Return [x, y] of the center of cell containing provided text 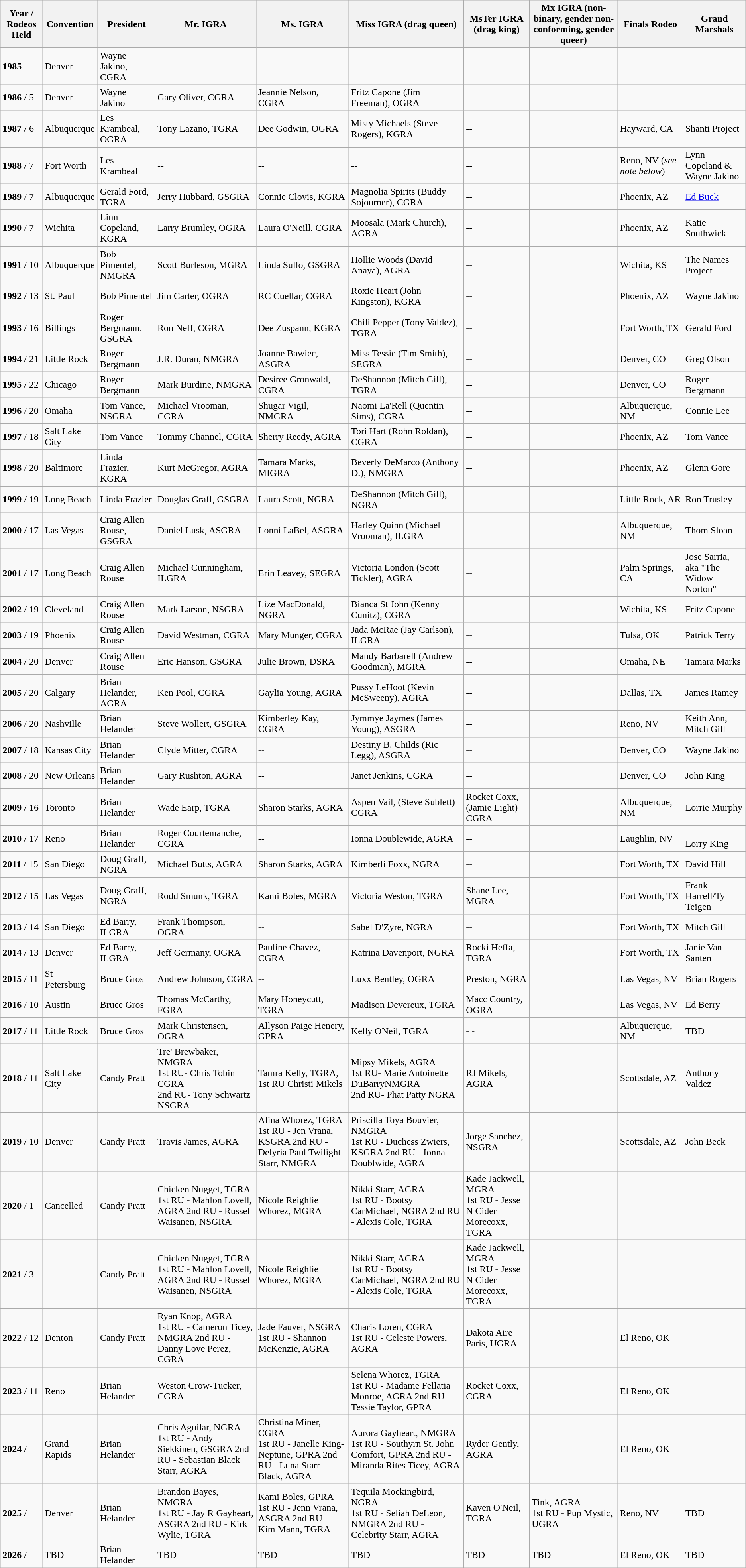
Mark Larson, NSGRA [206, 609]
Shugar Vigil, NMGRA [302, 411]
1985 [22, 66]
Bianca St John (Kenny Cunitz), CGRA [406, 609]
Tink, AGRA1st RU - Pup Mystic, UGRA [574, 1513]
2003 / 19 [22, 635]
Ryan Knop, AGRA1st RU - Cameron Ticey, NMGRA 2nd RU - Danny Love Perez, CGRA [206, 1338]
Ms. IGRA [302, 24]
Wichita [70, 228]
Clyde Mitter, CGRA [206, 750]
Hollie Woods (David Anaya), AGRA [406, 265]
Dee Godwin, OGRA [302, 129]
Tamara Marks, MIGRA [302, 468]
Fritz Capone [714, 609]
Aurora Gayheart, NMGRA1st RU - Southyrn St. John Comfort, GPRA 2nd RU - Miranda Rites Ticey, AGRA [406, 1449]
New Orleans [70, 776]
David Hill [714, 864]
Calgary [70, 693]
Cleveland [70, 609]
Ionna Doublewide, AGRA [406, 838]
Charis Loren, CGRA1st RU - Celeste Powers, AGRA [406, 1338]
Chris Aguilar, NGRA1st RU - Andy Siekkinen, GSGRA 2nd RU - Sebastian Black Starr, AGRA [206, 1449]
2014 / 13 [22, 953]
2023 / 11 [22, 1391]
Austin [70, 1005]
Brandon Bayes, NMGRA1st RU - Jay R Gayheart, ASGRA 2nd RU - Kirk Wylie, TGRA [206, 1513]
Jada McRae (Jay Carlson), ILGRA [406, 635]
Ed Buck [714, 197]
Gaylia Young, AGRA [302, 693]
2021 / 3 [22, 1274]
Gerald Ford, TGRA [126, 197]
Shanti Project [714, 129]
Allyson Paige Henery, GPRA [302, 1031]
Katie Southwick [714, 228]
Travis James, AGRA [206, 1142]
Mipsy Mikels, AGRA1st RU- Marie Antoinette DuBarryNMGRA2nd RU- Phat Patty NGRA [406, 1078]
Omaha, NE [650, 661]
2011 / 15 [22, 864]
Sherry Reedy, AGRA [302, 437]
Joanne Bawiec, ASGRA [302, 359]
Lynn Copeland & Wayne Jakino [714, 165]
2000 / 17 [22, 531]
2016 / 10 [22, 1005]
1986 / 5 [22, 97]
Weston Crow-Tucker, CGRA [206, 1391]
Victoria London (Scott Tickler), AGRA [406, 573]
Les Krambeal, OGRA [126, 129]
Janet Jenkins, CGRA [406, 776]
2025 / [22, 1513]
Mandy Barbarell (Andrew Goodman), MGRA [406, 661]
Gerald Ford [714, 327]
Baltimore [70, 468]
Jymmye Jaymes (James Young), ASGRA [406, 724]
2024 / [22, 1449]
1996 / 20 [22, 411]
Mitch Gill [714, 927]
Jim Carter, OGRA [206, 296]
RC Cuellar, CGRA [302, 296]
Brian Rogers [714, 979]
Jeff Germany, OGRA [206, 953]
Omaha [70, 411]
1997 / 18 [22, 437]
DeShannon (Mitch Gill), TGRA [406, 384]
Christina Miner, CGRA1st RU - Janelle King-Neptune, GPRA 2nd RU - Luna Starr Black, AGRA [302, 1449]
Wayne Jakino, CGRA [126, 66]
Larry Brumley, OGRA [206, 228]
Dakota Aire Paris, UGRA [497, 1338]
2001 / 17 [22, 573]
Michael Butts, AGRA [206, 864]
Brian Helander, AGRA [126, 693]
2005 / 20 [22, 693]
Thomas McCarthy, FGRA [206, 1005]
Roxie Heart (John Kingston), KGRA [406, 296]
Laura Scott, NGRA [302, 499]
2004 / 20 [22, 661]
Jorge Sanchez, NSGRA [497, 1142]
Bob Pimentel, NMGRA [126, 265]
Frank Harrell/Ty Teigen [714, 895]
Kimberley Kay, CGRA [302, 724]
John Beck [714, 1142]
Tori Hart (Rohn Roldan), CGRA [406, 437]
Shane Lee, MGRA [497, 895]
Miss IGRA (drag queen) [406, 24]
Gary Oliver, CGRA [206, 97]
Bob Pimentel [126, 296]
2026 / [22, 1555]
1991 / 10 [22, 265]
Preston, NGRA [497, 979]
Linda Frazier, KGRA [126, 468]
2012 / 15 [22, 895]
1999 / 19 [22, 499]
Connie Lee [714, 411]
Rocket Coxx, CGRA [497, 1391]
Rocki Heffa, TGRA [497, 953]
Roger Bergmann, GSGRA [126, 327]
Misty Michaels (Steve Rogers), KGRA [406, 129]
Pussy LeHoot (Kevin McSweeny), AGRA [406, 693]
Michael Cunningham, ILGRA [206, 573]
Cancelled [70, 1206]
Fritz Capone (Jim Freeman), OGRA [406, 97]
Tommy Channel, CGRA [206, 437]
Nashville [70, 724]
Priscilla Toya Bouvier, NMGRA1st RU - Duchess Zwiers, KSGRA 2nd RU - Ionna Doublwide, AGRA [406, 1142]
- - [497, 1031]
Ryder Gently, AGRA [497, 1449]
Ed Berry [714, 1005]
MsTer IGRA (drag king) [497, 24]
Wade Earp, TGRA [206, 807]
2017 / 11 [22, 1031]
Tamara Marks [714, 661]
Macc Country, OGRA [497, 1005]
2007 / 18 [22, 750]
Scott Burleson, MGRA [206, 265]
2022 / 12 [22, 1338]
2018 / 11 [22, 1078]
Jerry Hubbard, GSGRA [206, 197]
Luxx Bentley, OGRA [406, 979]
Anthony Valdez [714, 1078]
Chili Pepper (Tony Valdez), TGRA [406, 327]
Kami Boles, MGRA [302, 895]
Mr. IGRA [206, 24]
Beverly DeMarco (Anthony D.), NMGRA [406, 468]
Lorry King [714, 838]
Palm Springs, CA [650, 573]
Tamra Kelly, TGRA,1st RU Christi Mikels [302, 1078]
Billings [70, 327]
President [126, 24]
Ken Pool, CGRA [206, 693]
Lize MacDonald, NGRA [302, 609]
Year / Rodeos Held [22, 24]
Sabel D'Zyre, NGRA [406, 927]
Lorrie Murphy [714, 807]
2006 / 20 [22, 724]
2008 / 20 [22, 776]
Laura O'Neill, CGRA [302, 228]
1995 / 22 [22, 384]
Patrick Terry [714, 635]
Tulsa, OK [650, 635]
Douglas Graff, GSGRA [206, 499]
2010 / 17 [22, 838]
Kurt McGregor, AGRA [206, 468]
Connie Clovis, KGRA [302, 197]
2019 / 10 [22, 1142]
Lonni LaBel, ASGRA [302, 531]
Selena Whorez, TGRA1st RU - Madame Fellatia Monroe, AGRA 2nd RU - Tessie Taylor, GPRA [406, 1391]
Mark Christensen, OGRA [206, 1031]
Glenn Gore [714, 468]
Reno, NV (see note below) [650, 165]
2009 / 16 [22, 807]
Katrina Davenport, NGRA [406, 953]
St Petersburg [70, 979]
2013 / 14 [22, 927]
Denton [70, 1338]
Linn Copeland, KGRA [126, 228]
Dallas, TX [650, 693]
J.R. Duran, NMGRA [206, 359]
Tom Vance, NSGRA [126, 411]
Convention [70, 24]
Linda Sullo, GSGRA [302, 265]
Phoenix [70, 635]
Kansas City [70, 750]
Roger Courtemanche, CGRA [206, 838]
Hayward, CA [650, 129]
Les Krambeal [126, 165]
Eric Hanson, GSGRA [206, 661]
Grand Marshals [714, 24]
Craig Allen Rouse, GSGRA [126, 531]
Rocket Coxx, (Jamie Light) CGRA [497, 807]
John King [714, 776]
Julie Brown, DSRA [302, 661]
Aspen Vail, (Steve Sublett) CGRA [406, 807]
Madison Devereux, TGRA [406, 1005]
James Ramey [714, 693]
Steve Wollert, GSGRA [206, 724]
Tre' Brewbaker, NMGRA1st RU- Chris Tobin CGRA2nd RU- Tony Schwartz NSGRA [206, 1078]
Dee Zuspann, KGRA [302, 327]
Linda Frazier [126, 499]
Kimberli Foxx, NGRA [406, 864]
1988 / 7 [22, 165]
Rodd Smunk, TGRA [206, 895]
1998 / 20 [22, 468]
1989 / 7 [22, 197]
Pauline Chavez, CGRA [302, 953]
Magnolia Spirits (Buddy Sojourner), CGRA [406, 197]
1993 / 16 [22, 327]
Kelly ONeil, TGRA [406, 1031]
Jeannie Nelson, CGRA [302, 97]
Erin Leavey, SEGRA [302, 573]
DeShannon (Mitch Gill), NGRA [406, 499]
1987 / 6 [22, 129]
Janie Van Santen [714, 953]
Fort Worth [70, 165]
Greg Olson [714, 359]
2002 / 19 [22, 609]
David Westman, CGRA [206, 635]
Thom Sloan [714, 531]
Daniel Lusk, ASGRA [206, 531]
1994 / 21 [22, 359]
Frank Thompson, OGRA [206, 927]
Andrew Johnson, CGRA [206, 979]
Little Rock, AR [650, 499]
Victoria Weston, TGRA [406, 895]
RJ Mikels, AGRA [497, 1078]
St. Paul [70, 296]
Chicago [70, 384]
Jade Fauver, NSGRA1st RU - Shannon McKenzie, AGRA [302, 1338]
Gary Rushton, AGRA [206, 776]
Destiny B. Childs (Ric Legg), ASGRA [406, 750]
Toronto [70, 807]
Alina Whorez, TGRA1st RU - Jen Vrana, KSGRA 2nd RU - Delyria Paul Twilight Starr, NMGRA [302, 1142]
Kaven O'Neil, TGRA [497, 1513]
Tequila Mockingbird, NGRA1st RU - Seliah DeLeon, NMGRA 2nd RU - Celebrity Starr, AGRA [406, 1513]
1992 / 13 [22, 296]
2015 / 11 [22, 979]
1990 / 7 [22, 228]
Laughlin, NV [650, 838]
Naomi La'Rell (Quentin Sims), CGRA [406, 411]
Mary Honeycutt, TGRA [302, 1005]
Harley Quinn (Michael Vrooman), ILGRA [406, 531]
Mx IGRA (non-binary, gender non-conforming, gender queer) [574, 24]
Kami Boles, GPRA1st RU - Jenn Vrana, ASGRA 2nd RU - Kim Mann, TGRA [302, 1513]
Tony Lazano, TGRA [206, 129]
Ron Neff, CGRA [206, 327]
Ron Trusley [714, 499]
Michael Vrooman, CGRA [206, 411]
2020 / 1 [22, 1206]
Mark Burdine, NMGRA [206, 384]
Grand Rapids [70, 1449]
Jose Sarria, aka "The Widow Norton" [714, 573]
Keith Ann, Mitch Gill [714, 724]
The Names Project [714, 265]
Mary Munger, CGRA [302, 635]
Finals Rodeo [650, 24]
Moosala (Mark Church), AGRA [406, 228]
Miss Tessie (Tim Smith), SEGRA [406, 359]
Desiree Gronwald, CGRA [302, 384]
